Identify which cell holds the provided text, then report its (X, Y) central coordinate. 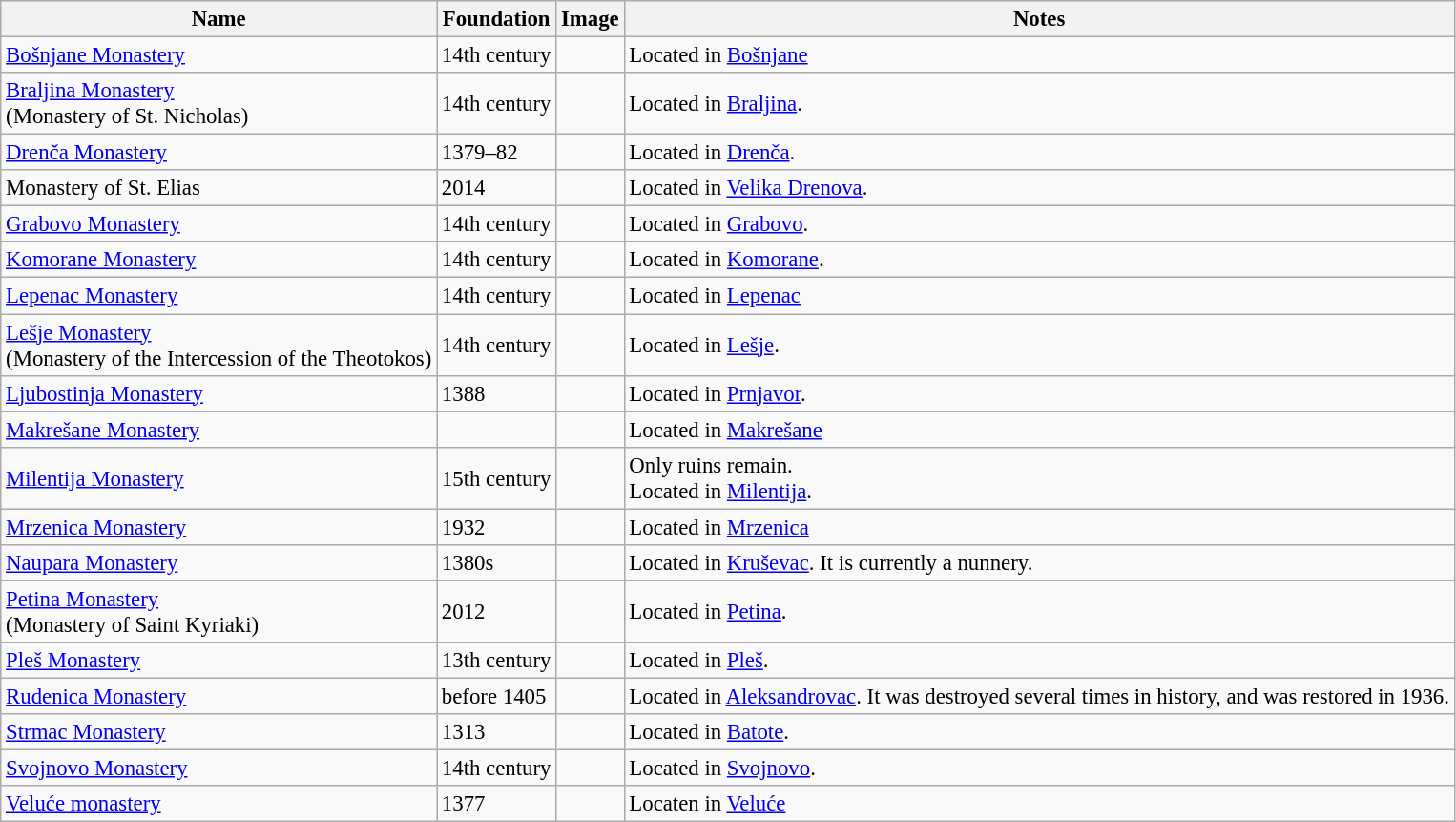
Located in Batote. (1039, 732)
1932 (496, 527)
Only ruins remain.Located in Milentija. (1039, 477)
13th century (496, 661)
Located in Grabovo. (1039, 224)
Located in Drenča. (1039, 153)
Located in Lepenac (1039, 296)
15th century (496, 477)
Located in Lešje. (1039, 346)
Mrzenica Monastery (219, 527)
Strmac Monastery (219, 732)
Located in Velika Drenova. (1039, 188)
Pleš Monastery (219, 661)
1379–82 (496, 153)
Locaten in Veluće (1039, 804)
Lešje Monastery(Monastery of the Intercession of the Theotokos) (219, 346)
Image (590, 19)
Located in Prnjavor. (1039, 393)
Lepenac Monastery (219, 296)
Located in Mrzenica (1039, 527)
Rudenica Monastery (219, 696)
Veluće monastery (219, 804)
Located in Kruševac. It is currently a nunnery. (1039, 563)
Naupara Monastery (219, 563)
Located in Aleksandrovac. It was destroyed several times in history, and was restored in 1936. (1039, 696)
Foundation (496, 19)
Milentija Monastery (219, 477)
1388 (496, 393)
Notes (1039, 19)
Located in Svojnovo. (1039, 769)
Located in Makrešane (1039, 430)
Drenča Monastery (219, 153)
Ljubostinja Monastery (219, 393)
Located in Komorane. (1039, 261)
1380s (496, 563)
Located in Pleš. (1039, 661)
Monastery of St. Elias (219, 188)
Located in Bošnjane (1039, 55)
Name (219, 19)
1377 (496, 804)
2012 (496, 611)
Grabovo Monastery (219, 224)
Svojnovo Monastery (219, 769)
2014 (496, 188)
Located in Petina. (1039, 611)
Komorane Monastery (219, 261)
1313 (496, 732)
Petina Monastery(Monastery of Saint Kyriaki) (219, 611)
Braljina Monastery(Monastery of St. Nicholas) (219, 103)
Bošnjane Monastery (219, 55)
Makrešane Monastery (219, 430)
before 1405 (496, 696)
Located in Braljina. (1039, 103)
